Return (x, y) of the center of cell containing provided text 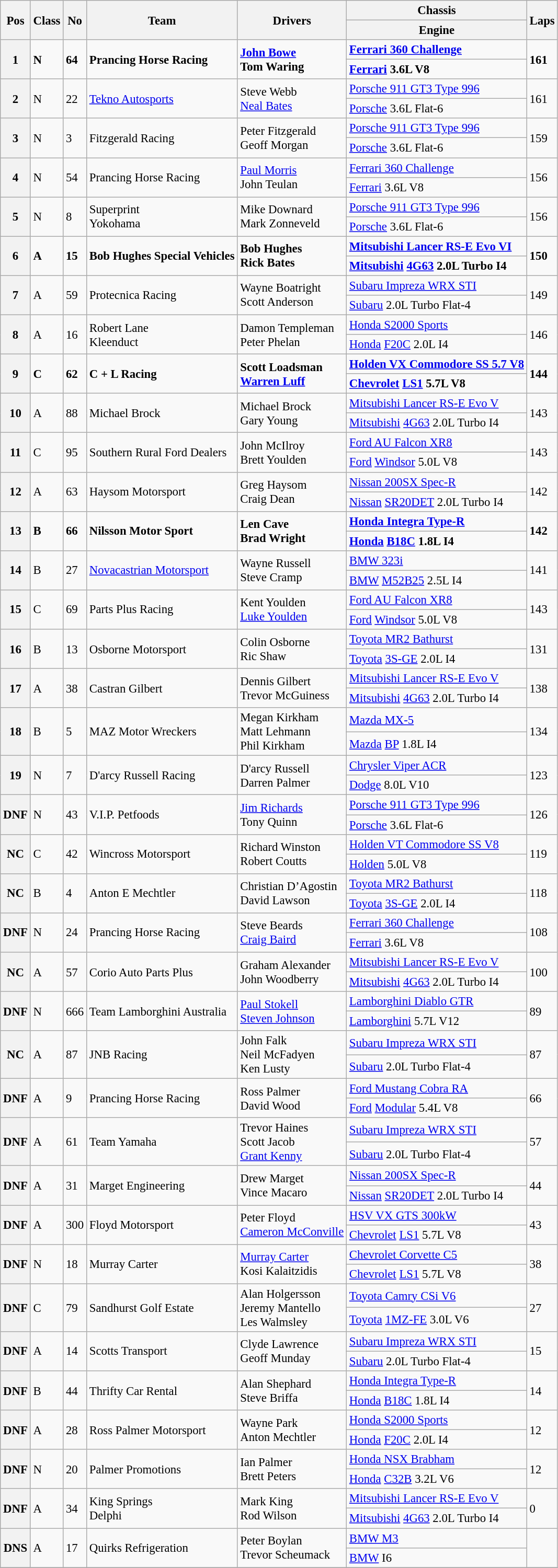
BMW I6 (437, 1558)
Mike Downard Mark Zonneveld (292, 216)
Laps (542, 20)
Colin Osborne Ric Shaw (292, 649)
Jim Richards Tony Quinn (292, 814)
119 (542, 854)
Alan Shephard Steve Briffa (292, 1390)
Protecnica Racing (162, 295)
Chassis (437, 10)
Osborne Motorsport (162, 649)
Richard Winston Robert Coutts (292, 854)
Ford Modular 5.4L V8 (437, 1108)
Ross Palmer Motorsport (162, 1430)
John Bowe Tom Waring (292, 60)
Peter Floyd Cameron McConville (292, 1225)
Murray Carter Kosi Kalaitzidis (292, 1264)
Mazda BP 1.8L I4 (437, 744)
King SpringsDelphi (162, 1508)
Dodge 8.0L V10 (437, 786)
6 (16, 256)
Megan Kirkham Matt Lehmann Phil Kirkham (292, 732)
Parts Plus Racing (162, 609)
Fitzgerald Racing (162, 138)
Mark King Rod Wilson (292, 1508)
Drew Marget Vince Macaro (292, 1185)
Wayne Boatright Scott Anderson (292, 295)
Wayne Park Anton Mechtler (292, 1430)
Kent Youlden Luke Youlden (292, 609)
Nilsson Motor Sport (162, 531)
141 (542, 571)
144 (542, 374)
Ross Palmer David Wood (292, 1099)
Toyota Camry CSi V6 (437, 1296)
118 (542, 893)
89 (542, 1011)
79 (75, 1308)
Bob Hughes Special Vehicles (162, 256)
Corio Auto Parts Plus (162, 972)
95 (75, 453)
Holden 5.0L V8 (437, 864)
Thrifty Car Rental (162, 1390)
Sandhurst Golf Estate (162, 1308)
59 (75, 295)
Len Cave Brad Wright (292, 531)
Lamborghini 5.7L V12 (437, 1021)
Honda NSX Brabham (437, 1459)
2 (16, 98)
10 (16, 413)
Marget Engineering (162, 1185)
Tekno Autosports (162, 98)
Scotts Transport (162, 1352)
100 (542, 972)
Dennis Gilbert Trevor McGuiness (292, 688)
Quirks Refrigeration (162, 1548)
Wincross Motorsport (162, 854)
88 (75, 413)
Bob Hughes Rick Bates (292, 256)
C + L Racing (162, 374)
Castran Gilbert (162, 688)
159 (542, 138)
28 (75, 1430)
MAZ Motor Wreckers (162, 732)
Wayne Russell Steve Cramp (292, 571)
300 (75, 1225)
No (75, 20)
Toyota 1MZ-FE 3.0L V6 (437, 1320)
123 (542, 776)
Anton E Mechtler (162, 893)
Trevor Haines Scott Jacob Grant Kenny (292, 1142)
Ian Palmer Brett Peters (292, 1469)
Honda C32B 3.2L V6 (437, 1479)
20 (75, 1469)
John Falk Neil McFadyen Ken Lusty (292, 1055)
31 (75, 1185)
Chrysler Viper ACR (437, 766)
61 (75, 1142)
Damon Templeman Peter Phelan (292, 335)
149 (542, 295)
0 (542, 1508)
Lamborghini Diablo GTR (437, 1001)
V.I.P. Petfoods (162, 814)
Paul Stokell Steven Johnson (292, 1011)
138 (542, 688)
24 (75, 932)
Chevrolet Corvette C5 (437, 1254)
Novacastrian Motorsport (162, 571)
Michael Brock (162, 413)
19 (16, 776)
Floyd Motorsport (162, 1225)
Haysom Motorsport (162, 491)
Team (162, 20)
42 (75, 854)
BMW 323i (437, 561)
Clyde Lawrence Geoff Munday (292, 1352)
131 (542, 649)
34 (75, 1508)
Peter Boylan Trevor Scheumack (292, 1548)
Scott Loadsman Warren Luff (292, 374)
BMW M52B25 2.5L I4 (437, 580)
108 (542, 932)
Michael Brock Gary Young (292, 413)
D'arcy Russell Racing (162, 776)
63 (75, 491)
John McIlroy Brett Youlden (292, 453)
Greg Haysom Craig Dean (292, 491)
1 (16, 60)
62 (75, 374)
DNS (16, 1548)
Christian D’Agostin David Lawson (292, 893)
Holden VT Commodore SS V8 (437, 844)
Ford Mustang Cobra RA (437, 1089)
666 (75, 1011)
134 (542, 732)
D'arcy Russell Darren Palmer (292, 776)
Peter Fitzgerald Geoff Morgan (292, 138)
Team Lamborghini Australia (162, 1011)
22 (75, 98)
Steve Beards Craig Baird (292, 932)
JNB Racing (162, 1055)
150 (542, 256)
Team Yamaha (162, 1142)
Pos (16, 20)
Engine (437, 30)
Steve Webb Neal Bates (292, 98)
69 (75, 609)
Alan Holgersson Jeremy Mantello Les Walmsley (292, 1308)
Murray Carter (162, 1264)
126 (542, 814)
11 (16, 453)
Palmer Promotions (162, 1469)
Southern Rural Ford Dealers (162, 453)
HSV VX GTS 300kW (437, 1215)
64 (75, 60)
BMW M3 (437, 1538)
146 (542, 335)
Holden VX Commodore SS 5.7 V8 (437, 364)
Drivers (292, 20)
Class (47, 20)
Mazda MX-5 (437, 720)
SuperprintYokohama (162, 216)
Robert LaneKleenduct (162, 335)
Graham Alexander John Woodberry (292, 972)
Mitsubishi Lancer RS-E Evo VI (437, 246)
54 (75, 178)
Paul Morris John Teulan (292, 178)
